Return (X, Y) of the center of cell containing provided text 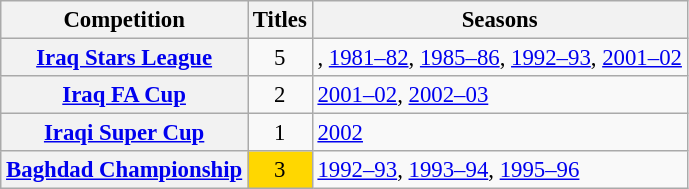
3 (280, 170)
Iraq Stars League (124, 58)
Competition (124, 20)
Iraqi Super Cup (124, 133)
1 (280, 133)
2001–02, 2002–03 (500, 95)
5 (280, 58)
1992–93, 1993–94, 1995–96 (500, 170)
2 (280, 95)
Iraq FA Cup (124, 95)
Baghdad Championship (124, 170)
Titles (280, 20)
2002 (500, 133)
, 1981–82, 1985–86, 1992–93, 2001–02 (500, 58)
Seasons (500, 20)
